Pinpoint the cell where the given text exists, returning its (X, Y) midpoint coordinate. 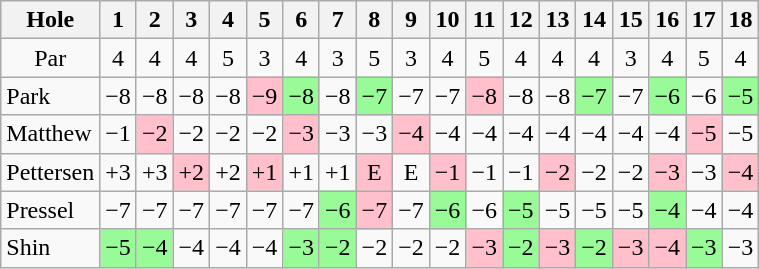
13 (558, 20)
17 (704, 20)
16 (668, 20)
Shin (50, 248)
−9 (264, 96)
2 (154, 20)
Hole (50, 20)
10 (448, 20)
7 (338, 20)
12 (520, 20)
Pettersen (50, 172)
6 (302, 20)
8 (374, 20)
14 (594, 20)
15 (630, 20)
Park (50, 96)
Par (50, 58)
1 (118, 20)
Matthew (50, 134)
18 (740, 20)
11 (484, 20)
9 (412, 20)
Pressel (50, 210)
